Locate the cell with the specified text and output its (x, y) center coordinate. 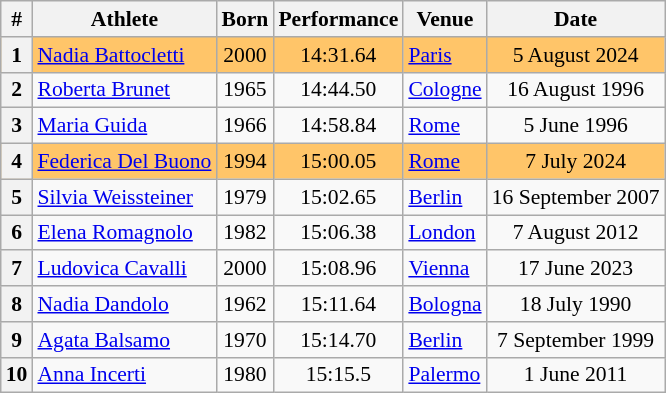
16 September 2007 (576, 197)
Born (244, 19)
Cologne (444, 90)
# (17, 19)
Athlete (124, 19)
7 August 2012 (576, 233)
9 (17, 340)
Date (576, 19)
1 (17, 55)
Federica Del Buono (124, 162)
1962 (244, 304)
1965 (244, 90)
14:58.84 (338, 126)
14:31.64 (338, 55)
6 (17, 233)
7 September 1999 (576, 340)
Roberta Brunet (124, 90)
Palermo (444, 375)
2 (17, 90)
7 (17, 269)
Venue (444, 19)
10 (17, 375)
16 August 1996 (576, 90)
Agata Balsamo (124, 340)
17 June 2023 (576, 269)
15:14.70 (338, 340)
1966 (244, 126)
5 (17, 197)
15:11.64 (338, 304)
Elena Romagnolo (124, 233)
3 (17, 126)
18 July 1990 (576, 304)
15:08.96 (338, 269)
Nadia Dandolo (124, 304)
1994 (244, 162)
8 (17, 304)
1982 (244, 233)
4 (17, 162)
Maria Guida (124, 126)
15:15.5 (338, 375)
Silvia Weissteiner (124, 197)
Bologna (444, 304)
1980 (244, 375)
14:44.50 (338, 90)
1 June 2011 (576, 375)
Paris (444, 55)
5 June 1996 (576, 126)
15:00.05 (338, 162)
London (444, 233)
Anna Incerti (124, 375)
1979 (244, 197)
15:06.38 (338, 233)
Performance (338, 19)
15:02.65 (338, 197)
7 July 2024 (576, 162)
Nadia Battocletti (124, 55)
1970 (244, 340)
5 August 2024 (576, 55)
Ludovica Cavalli (124, 269)
Vienna (444, 269)
